Scan for the cell matching the given text and deliver its [X, Y] coordinate at center. 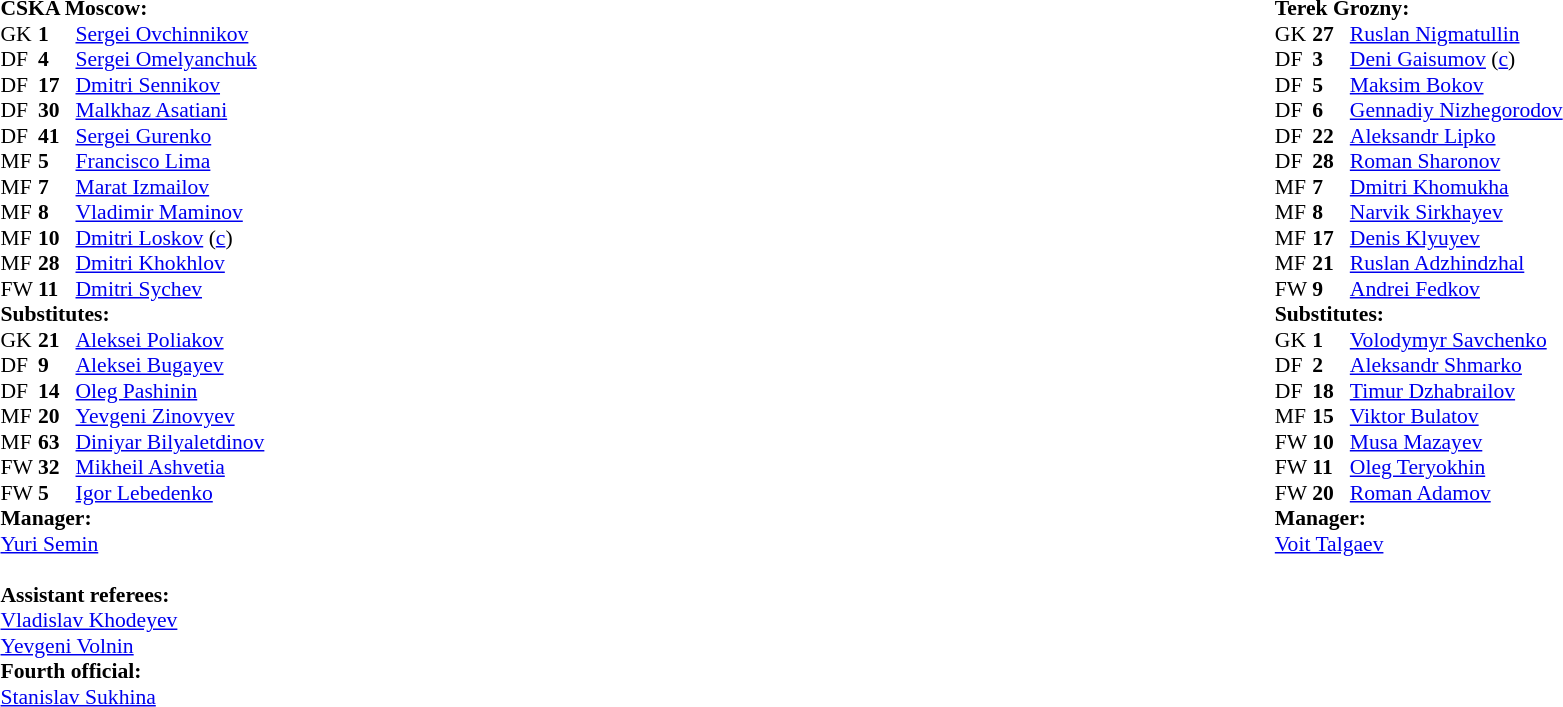
Marat Izmailov [170, 187]
Dmitri Loskov (c) [170, 238]
Viktor Bulatov [1456, 417]
Musa Mazayev [1456, 442]
14 [57, 391]
Sergei Omelyanchuk [170, 59]
30 [57, 111]
Aleksei Bugayev [170, 365]
Diniyar Bilyaletdinov [170, 442]
Aleksei Poliakov [170, 340]
Mikheil Ashvetia [170, 467]
Igor Lebedenko [170, 493]
Roman Sharonov [1456, 161]
Sergei Gurenko [170, 136]
Dmitri Sennikov [170, 85]
Francisco Lima [170, 161]
Andrei Fedkov [1456, 289]
Voit Talgaev [1419, 544]
Oleg Pashinin [170, 391]
18 [1331, 391]
Aleksandr Shmarko [1456, 365]
Dmitri Khomukha [1456, 187]
Deni Gaisumov (c) [1456, 59]
Maksim Bokov [1456, 85]
Yevgeni Zinovyev [170, 417]
Oleg Teryokhin [1456, 467]
Vladimir Maminov [170, 213]
Volodymyr Savchenko [1456, 340]
32 [57, 467]
Malkhaz Asatiani [170, 111]
Timur Dzhabrailov [1456, 391]
3 [1331, 59]
Gennadiy Nizhegorodov [1456, 111]
Narvik Sirkhayev [1456, 213]
27 [1331, 34]
4 [57, 59]
Sergei Ovchinnikov [170, 34]
Aleksandr Lipko [1456, 136]
63 [57, 442]
22 [1331, 136]
Dmitri Sychev [170, 289]
41 [57, 136]
Denis Klyuyev [1456, 238]
15 [1331, 417]
Ruslan Nigmatullin [1456, 34]
Dmitri Khokhlov [170, 263]
2 [1331, 365]
Roman Adamov [1456, 493]
Ruslan Adzhindzhal [1456, 263]
6 [1331, 111]
